Return the [X, Y] coordinate for the center point of the cell that contains the specified text.  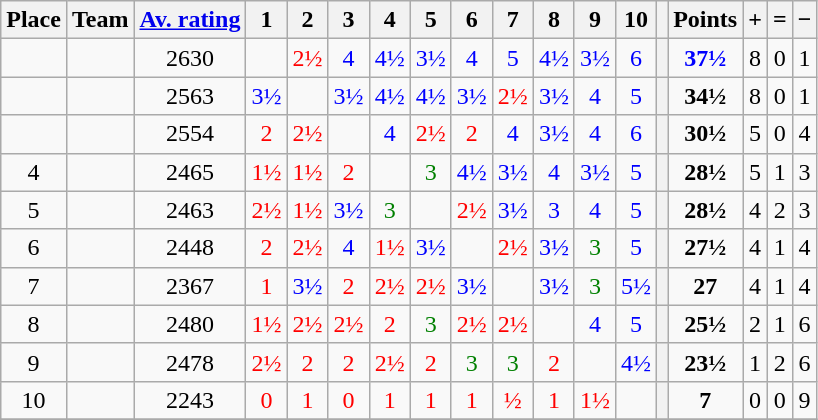
2630 [190, 58]
2563 [190, 96]
½ [512, 400]
2243 [190, 400]
2554 [190, 134]
2480 [190, 324]
34½ [706, 96]
25½ [706, 324]
5½ [636, 286]
2367 [190, 286]
Team [100, 20]
2448 [190, 248]
+ [756, 20]
= [780, 20]
2465 [190, 172]
Av. rating [190, 20]
27 [706, 286]
27½ [706, 248]
2478 [190, 362]
30½ [706, 134]
Place [34, 20]
2463 [190, 210]
37½ [706, 58]
− [804, 20]
Points [706, 20]
23½ [706, 362]
